Find where the given text appears and provide that cell's center as [x, y] coordinate. 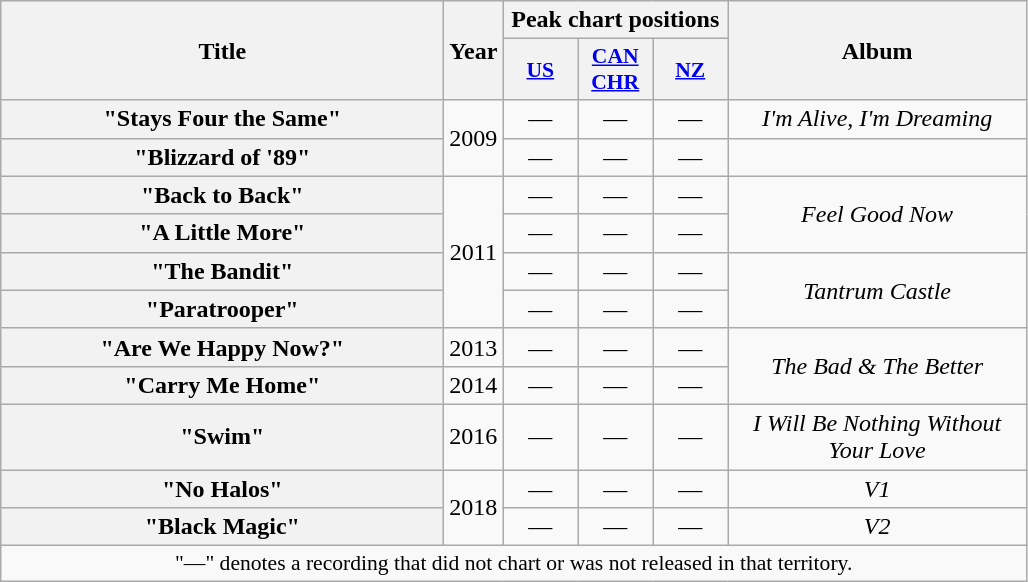
"Blizzard of '89" [222, 157]
"Back to Back" [222, 195]
"The Bandit" [222, 271]
"Paratrooper" [222, 309]
Title [222, 50]
"Carry Me Home" [222, 385]
CANCHR [616, 70]
I Will Be Nothing Without Your Love [878, 436]
"—" denotes a recording that did not chart or was not released in that territory. [514, 564]
2013 [474, 347]
V1 [878, 489]
Year [474, 50]
Feel Good Now [878, 214]
"Black Magic" [222, 527]
Album [878, 50]
"No Halos" [222, 489]
Peak chart positions [616, 20]
I'm Alive, I'm Dreaming [878, 119]
"A Little More" [222, 233]
"Swim" [222, 436]
2018 [474, 508]
2014 [474, 385]
V2 [878, 527]
"Stays Four the Same" [222, 119]
NZ [690, 70]
"Are We Happy Now?" [222, 347]
2009 [474, 138]
2016 [474, 436]
Tantrum Castle [878, 290]
2011 [474, 252]
The Bad & The Better [878, 366]
US [540, 70]
